Locate the cell with the specified text and output its (x, y) center coordinate. 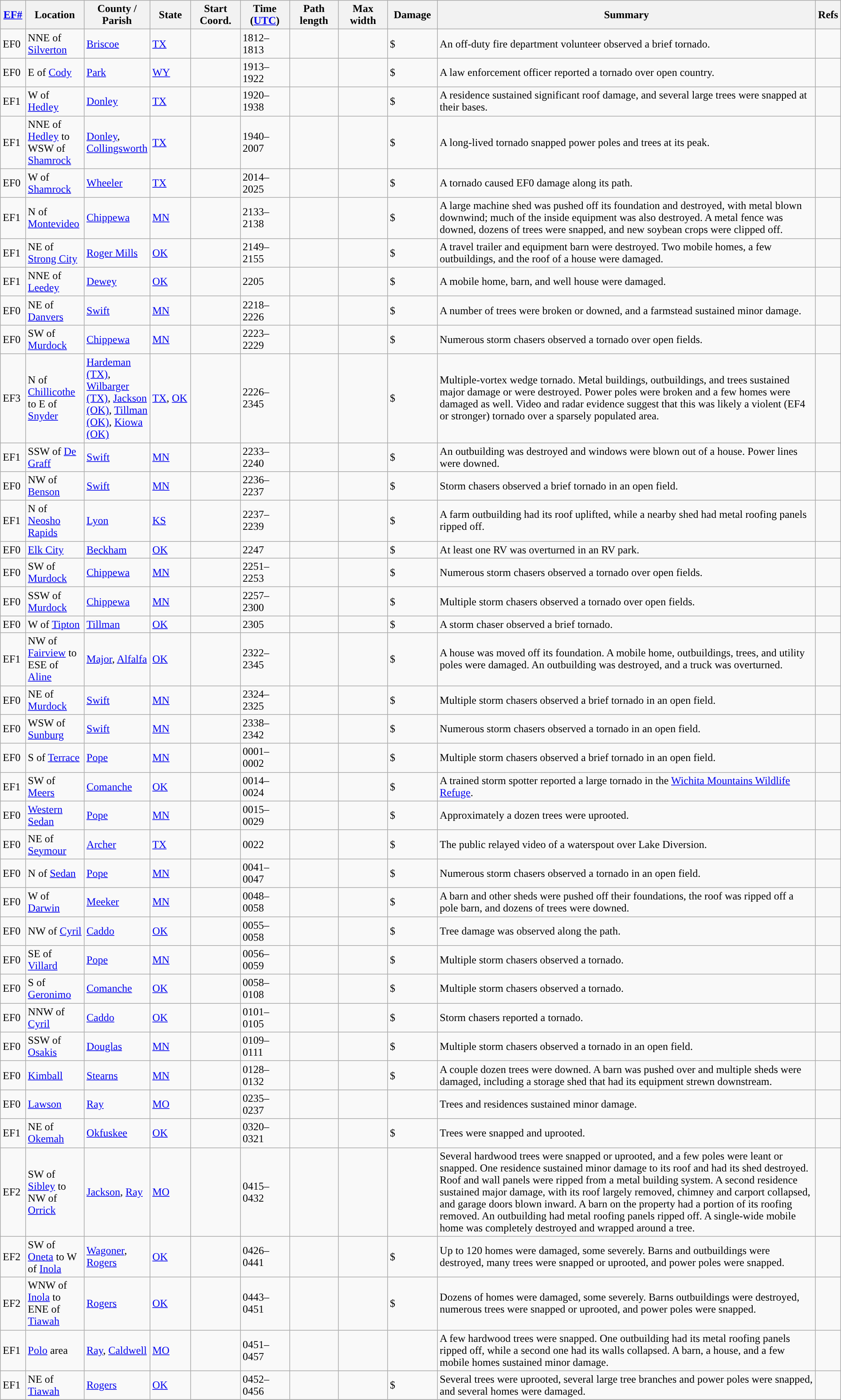
The public relayed video of a waterspout over Lake Diversion. (626, 844)
Hardeman (TX), Wilbarger (TX), Jackson (OK), Tillman (OK), Kiowa (OK) (117, 398)
2218–2226 (265, 311)
EF3 (13, 398)
2205 (265, 281)
SW of Meers (55, 786)
Several trees were uprooted, several large tree branches and power poles were snapped, and several homes were damaged. (626, 1385)
Tillman (117, 624)
Start Coord. (216, 15)
NE of Seymour (55, 844)
2251–2253 (265, 572)
SW of Sibley to NW of Orrick (55, 1192)
NE of Tiawah (55, 1385)
Location (55, 15)
2247 (265, 550)
W of Tipton (55, 624)
1913–1922 (265, 73)
2149–2155 (265, 253)
2237–2239 (265, 521)
Polo area (55, 1350)
0101–0105 (265, 1018)
N of Chillicothe to E of Snyder (55, 398)
Dewey (117, 281)
Wheeler (117, 183)
A storm chaser observed a brief tornado. (626, 624)
NE of Danvers (55, 311)
Max width (363, 15)
0235–0237 (265, 1104)
Path length (314, 15)
2223–2229 (265, 339)
Archer (117, 844)
SSW of De Graff (55, 457)
E of Cody (55, 73)
Western Sedan (55, 816)
Stearns (117, 1076)
Refs (828, 15)
W of Hedley (55, 101)
Ray (117, 1104)
2233–2240 (265, 457)
Approximately a dozen trees were uprooted. (626, 816)
0015–0029 (265, 816)
2014–2025 (265, 183)
2324–2325 (265, 700)
S of Terrace (55, 758)
An off-duty fire department volunteer observed a brief tornado. (626, 43)
A mobile home, barn, and well house were damaged. (626, 281)
Elk City (55, 550)
NW of Fairview to ESE of Aline (55, 659)
0055–0058 (265, 931)
Okfuskee (117, 1133)
A law enforcement officer reported a tornado over open country. (626, 73)
NNE of Hedley to WSW of Shamrock (55, 142)
Beckham (117, 550)
At least one RV was overturned in an RV park. (626, 550)
Time (UTC) (265, 15)
0014–0024 (265, 786)
0001–0002 (265, 758)
Donley, Collingsworth (117, 142)
Briscoe (117, 43)
NE of Murdock (55, 700)
2338–2342 (265, 729)
Multiple storm chasers observed a tornado in an open field. (626, 1046)
2305 (265, 624)
Damage (413, 15)
State (170, 15)
Storm chasers observed a brief tornado in an open field. (626, 486)
2322–2345 (265, 659)
Jackson, Ray (117, 1192)
2133–2138 (265, 218)
2236–2237 (265, 486)
Lyon (117, 521)
Storm chasers reported a tornado. (626, 1018)
KS (170, 521)
0048–0058 (265, 902)
Tree damage was observed along the path. (626, 931)
Major, Alfalfa (117, 659)
SSW of Murdock (55, 602)
A barn and other sheds were pushed off their foundations, the roof was ripped off a pole barn, and dozens of trees were downed. (626, 902)
Roger Mills (117, 253)
WSW of Sunburg (55, 729)
1940–2007 (265, 142)
SE of Villard (55, 960)
N of Sedan (55, 873)
NNE of Leedey (55, 281)
NE of Strong City (55, 253)
A number of trees were broken or downed, and a farmstead sustained minor damage. (626, 311)
A residence sustained significant roof damage, and several large trees were snapped at their bases. (626, 101)
Park (117, 73)
SSW of Osakis (55, 1046)
NW of Benson (55, 486)
0058–0108 (265, 989)
0041–0047 (265, 873)
0443–0451 (265, 1304)
0451–0457 (265, 1350)
A tornado caused EF0 damage along its path. (626, 183)
2226–2345 (265, 398)
A trained storm spotter reported a large tornado in the Wichita Mountains Wildlife Refuge. (626, 786)
Ray, Caldwell (117, 1350)
Lawson (55, 1104)
NW of Cyril (55, 931)
1812–1813 (265, 43)
0022 (265, 844)
S of Geronimo (55, 989)
0056–0059 (265, 960)
Multiple storm chasers observed a tornado over open fields. (626, 602)
N of Montevideo (55, 218)
NNW of Cyril (55, 1018)
Donley (117, 101)
NE of Okemah (55, 1133)
County / Parish (117, 15)
Meeker (117, 902)
0415–0432 (265, 1192)
0320–0321 (265, 1133)
W of Shamrock (55, 183)
Trees were snapped and uprooted. (626, 1133)
WY (170, 73)
0128–0132 (265, 1076)
N of Neosho Rapids (55, 521)
SW of Oneta to W of Inola (55, 1257)
Trees and residences sustained minor damage. (626, 1104)
1920–1938 (265, 101)
2257–2300 (265, 602)
TX, OK (170, 398)
A farm outbuilding had its roof uplifted, while a nearby shed had metal roofing panels ripped off. (626, 521)
W of Darwin (55, 902)
EF# (13, 15)
0109–0111 (265, 1046)
Summary (626, 15)
WNW of Inola to ENE of Tiawah (55, 1304)
Douglas (117, 1046)
A travel trailer and equipment barn were destroyed. Two mobile homes, a few outbuildings, and the roof of a house were damaged. (626, 253)
0426–0441 (265, 1257)
0452–0456 (265, 1385)
An outbuilding was destroyed and windows were blown out of a house. Power lines were downed. (626, 457)
NNE of Silverton (55, 43)
Kimball (55, 1076)
Wagoner, Rogers (117, 1257)
A long-lived tornado snapped power poles and trees at its peak. (626, 142)
